Detect which cell encompasses the target text, then output its [X, Y] center coordinate. 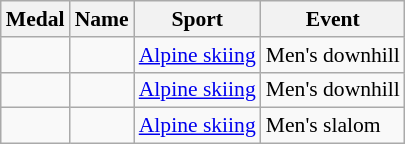
Men's slalom [333, 126]
Sport [198, 19]
Event [333, 19]
Medal [36, 19]
Name [102, 19]
